Return the (X, Y) coordinate for the center point of the cell that contains the specified text.  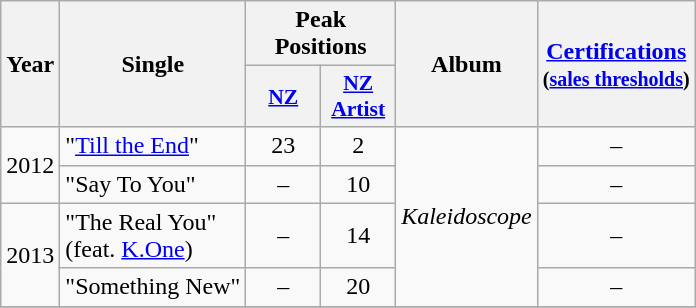
"The Real You"(feat. K.One) (153, 236)
Album (467, 64)
23 (284, 146)
2012 (30, 165)
Single (153, 64)
14 (358, 236)
Kaleidoscope (467, 216)
Peak Positions (321, 34)
2013 (30, 254)
Certifications(sales thresholds) (616, 64)
"Till the End" (153, 146)
"Something New" (153, 287)
10 (358, 184)
NZ (284, 96)
NZArtist (358, 96)
"Say To You" (153, 184)
Year (30, 64)
2 (358, 146)
20 (358, 287)
